Return (X, Y) of the center of cell containing provided text 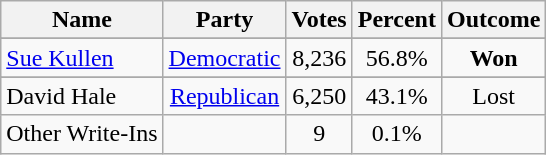
Votes (319, 20)
Republican (224, 96)
56.8% (396, 58)
8,236 (319, 58)
Lost (493, 96)
Other Write-Ins (82, 134)
Democratic (224, 58)
Percent (396, 20)
0.1% (396, 134)
Outcome (493, 20)
Name (82, 20)
Party (224, 20)
9 (319, 134)
Won (493, 58)
6,250 (319, 96)
David Hale (82, 96)
Sue Kullen (82, 58)
43.1% (396, 96)
